Identify which cell holds the provided text, then report its [x, y] central coordinate. 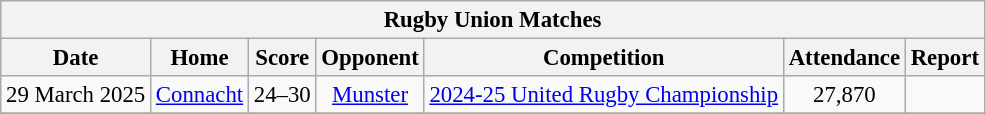
Munster [370, 95]
Connacht [200, 95]
Date [76, 58]
24–30 [282, 95]
Report [944, 58]
27,870 [844, 95]
Home [200, 58]
Competition [604, 58]
Score [282, 58]
Attendance [844, 58]
Opponent [370, 58]
29 March 2025 [76, 95]
2024-25 United Rugby Championship [604, 95]
Rugby Union Matches [493, 20]
